Determine the [X, Y] coordinate at the center of the cell enclosing the given text.  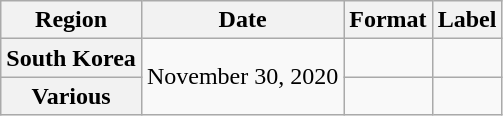
Date [242, 20]
Format [388, 20]
Region [72, 20]
November 30, 2020 [242, 77]
South Korea [72, 58]
Various [72, 96]
Label [467, 20]
